Capture the cell that displays the provided text and extract its (x, y) central coordinate. 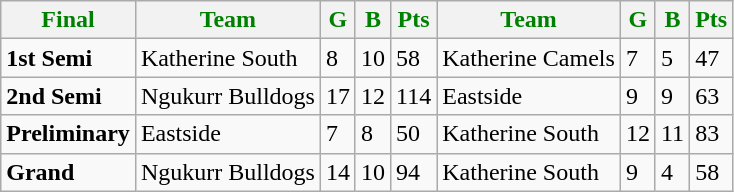
47 (712, 58)
2nd Semi (68, 96)
Grand (68, 172)
11 (672, 134)
Final (68, 20)
94 (414, 172)
63 (712, 96)
17 (338, 96)
Katherine Camels (529, 58)
4 (672, 172)
114 (414, 96)
Preliminary (68, 134)
50 (414, 134)
5 (672, 58)
14 (338, 172)
1st Semi (68, 58)
83 (712, 134)
